Find where the given text appears and provide that cell's center as (X, Y) coordinate. 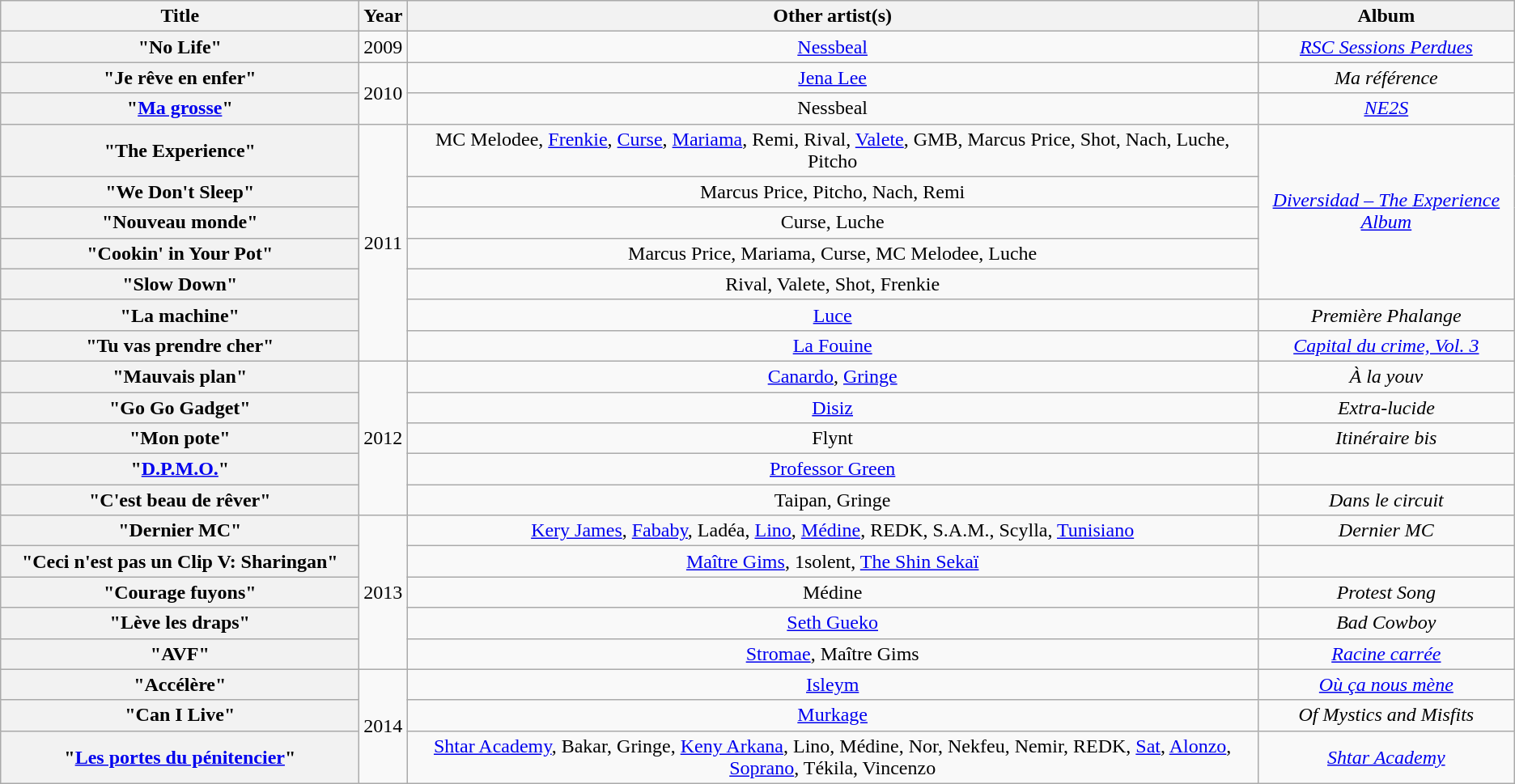
Stromae, Maître Gims (833, 654)
"Go Go Gadget" (180, 407)
"Courage fuyons" (180, 592)
Isleym (833, 684)
Other artist(s) (833, 16)
Première Phalange (1386, 315)
"D.P.M.O." (180, 469)
Bad Cowboy (1386, 623)
Album (1386, 16)
Maître Gims, 1solent, The Shin Sekaï (833, 562)
Dans le circuit (1386, 500)
Marcus Price, Mariama, Curse, MC Melodee, Luche (833, 253)
Racine carrée (1386, 654)
Médine (833, 592)
Of Mystics and Misfits (1386, 715)
Professor Green (833, 469)
"Tu vas prendre cher" (180, 345)
Taipan, Gringe (833, 500)
Où ça nous mène (1386, 684)
"AVF" (180, 654)
"Can I Live" (180, 715)
Marcus Price, Pitcho, Nach, Remi (833, 192)
"No Life" (180, 47)
Protest Song (1386, 592)
Jena Lee (833, 78)
Flynt (833, 439)
Itinéraire bis (1386, 439)
Murkage (833, 715)
La Fouine (833, 345)
Title (180, 16)
Extra-lucide (1386, 407)
Luce (833, 315)
Shtar Academy (1386, 757)
Curse, Luche (833, 222)
"Ceci n'est pas un Clip V: Sharingan" (180, 562)
Disiz (833, 407)
2014 (384, 727)
Shtar Academy, Bakar, Gringe, Keny Arkana, Lino, Médine, Nor, Nekfeu, Nemir, REDK, Sat, Alonzo, Soprano, Tékila, Vincenzo (833, 757)
"La machine" (180, 315)
Capital du crime, Vol. 3 (1386, 345)
"Les portes du pénitencier" (180, 757)
"The Experience" (180, 150)
"Slow Down" (180, 284)
"Je rêve en enfer" (180, 78)
"C'est beau de rêver" (180, 500)
NE2S (1386, 108)
"Lève les draps" (180, 623)
Dernier MC (1386, 531)
"Mauvais plan" (180, 376)
2011 (384, 243)
MC Melodee, Frenkie, Curse, Mariama, Remi, Rival, Valete, GMB, Marcus Price, Shot, Nach, Luche, Pitcho (833, 150)
Diversidad – The Experience Album (1386, 212)
"Accélère" (180, 684)
"Ma grosse" (180, 108)
"We Don't Sleep" (180, 192)
"Mon pote" (180, 439)
"Cookin' in Your Pot" (180, 253)
"Nouveau monde" (180, 222)
Kery James, Fababy, Ladéa, Lino, Médine, REDK, S.A.M., Scylla, Tunisiano (833, 531)
2012 (384, 438)
À la youv (1386, 376)
"Dernier MC" (180, 531)
RSC Sessions Perdues (1386, 47)
Rival, Valete, Shot, Frenkie (833, 284)
Seth Gueko (833, 623)
Canardo, Gringe (833, 376)
2013 (384, 592)
2010 (384, 93)
Year (384, 16)
Ma référence (1386, 78)
2009 (384, 47)
